Identify which cell holds the provided text, then report its [x, y] central coordinate. 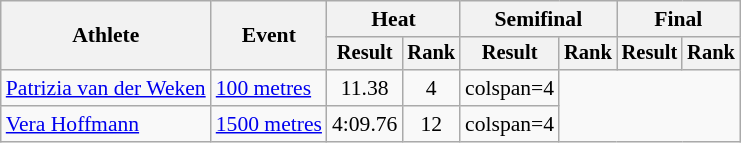
100 metres [269, 88]
Semifinal [538, 19]
12 [431, 124]
Event [269, 36]
11.38 [364, 88]
Vera Hoffmann [106, 124]
Athlete [106, 36]
Patrizia van der Weken [106, 88]
4:09.76 [364, 124]
4 [431, 88]
Heat [394, 19]
Final [678, 19]
1500 metres [269, 124]
